Provide the (X, Y) coordinate of the cell's center where the given text is located.  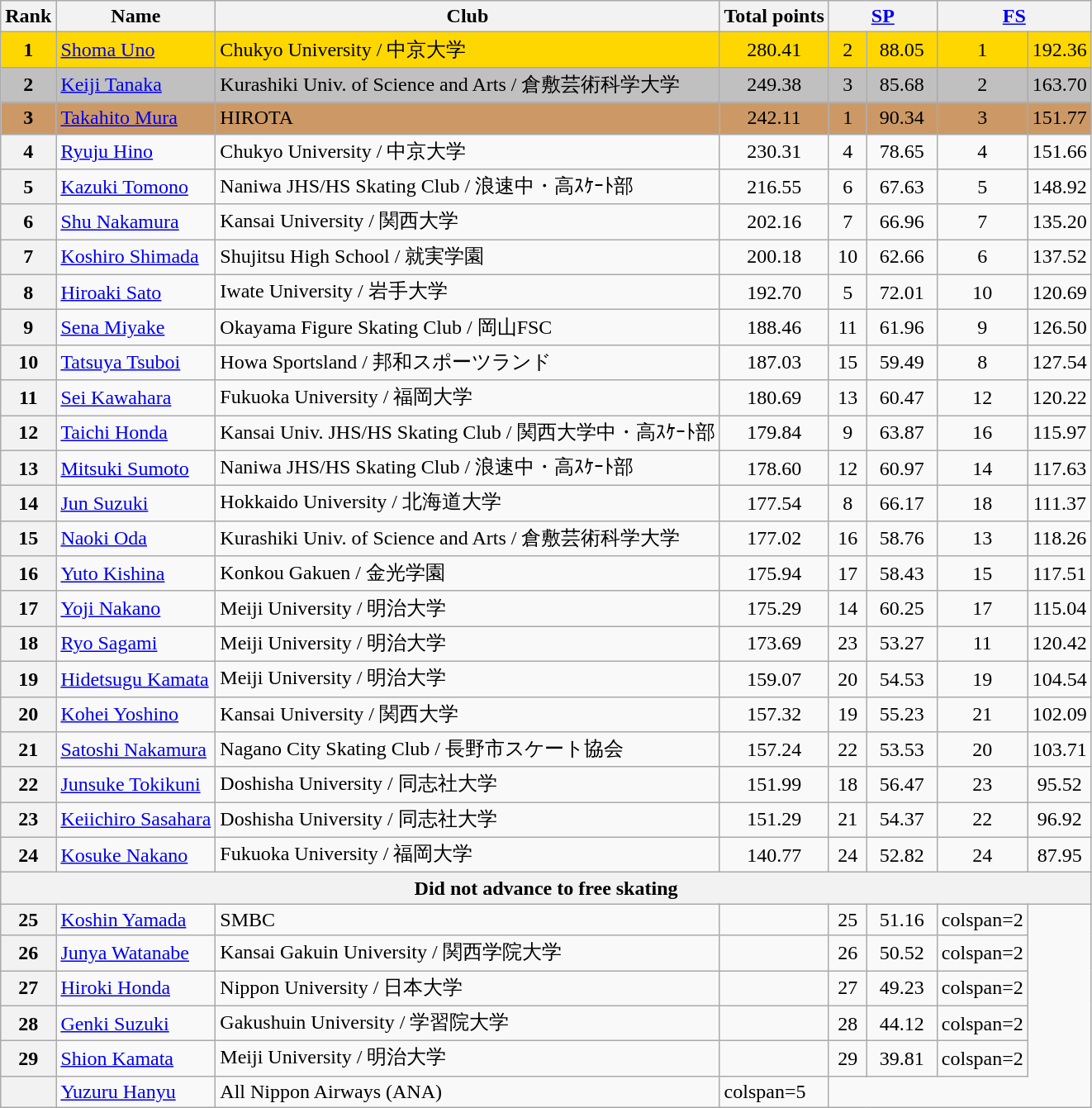
216.55 (774, 187)
88.05 (902, 50)
63.87 (902, 433)
202.16 (774, 221)
126.50 (1059, 327)
Yuto Kishina (135, 573)
Total points (774, 17)
Keiji Tanaka (135, 84)
Club (468, 17)
Junya Watanabe (135, 953)
Iwate University / 岩手大学 (468, 292)
95.52 (1059, 785)
Howa Sportsland / 邦和スポーツランド (468, 362)
51.16 (902, 920)
120.22 (1059, 398)
52.82 (902, 854)
187.03 (774, 362)
117.63 (1059, 468)
140.77 (774, 854)
159.07 (774, 679)
Sena Miyake (135, 327)
Hokkaido University / 北海道大学 (468, 504)
Shion Kamata (135, 1059)
177.54 (774, 504)
58.76 (902, 539)
66.17 (902, 504)
SMBC (468, 920)
157.32 (774, 714)
102.09 (1059, 714)
Ryo Sagami (135, 644)
179.84 (774, 433)
Sei Kawahara (135, 398)
39.81 (902, 1059)
180.69 (774, 398)
Okayama Figure Skating Club / 岡山FSC (468, 327)
HIROTA (468, 118)
151.66 (1059, 152)
49.23 (902, 988)
Gakushuin University / 学習院大学 (468, 1023)
67.63 (902, 187)
188.46 (774, 327)
Kazuki Tomono (135, 187)
177.02 (774, 539)
175.94 (774, 573)
118.26 (1059, 539)
colspan=5 (774, 1091)
Hiroaki Sato (135, 292)
Nippon University / 日本大学 (468, 988)
Name (135, 17)
175.29 (774, 608)
280.41 (774, 50)
Jun Suzuki (135, 504)
62.66 (902, 258)
Shujitsu High School / 就実学園 (468, 258)
200.18 (774, 258)
103.71 (1059, 750)
54.37 (902, 820)
58.43 (902, 573)
151.29 (774, 820)
157.24 (774, 750)
50.52 (902, 953)
44.12 (902, 1023)
78.65 (902, 152)
55.23 (902, 714)
Kansai Univ. JHS/HS Skating Club / 関西大学中・高ｽｹｰﾄ部 (468, 433)
Shoma Uno (135, 50)
Kosuke Nakano (135, 854)
66.96 (902, 221)
Kansai Gakuin University / 関西学院大学 (468, 953)
53.53 (902, 750)
Shu Nakamura (135, 221)
SP (882, 17)
127.54 (1059, 362)
Keiichiro Sasahara (135, 820)
120.69 (1059, 292)
59.49 (902, 362)
Ryuju Hino (135, 152)
60.97 (902, 468)
Taichi Honda (135, 433)
117.51 (1059, 573)
85.68 (902, 84)
178.60 (774, 468)
Koshin Yamada (135, 920)
151.77 (1059, 118)
Rank (28, 17)
Satoshi Nakamura (135, 750)
Kohei Yoshino (135, 714)
192.70 (774, 292)
60.47 (902, 398)
120.42 (1059, 644)
87.95 (1059, 854)
61.96 (902, 327)
Nagano City Skating Club / 長野市スケート協会 (468, 750)
115.04 (1059, 608)
104.54 (1059, 679)
Hidetsugu Kamata (135, 679)
Koshiro Shimada (135, 258)
Tatsuya Tsuboi (135, 362)
230.31 (774, 152)
Did not advance to free skating (547, 888)
90.34 (902, 118)
72.01 (902, 292)
192.36 (1059, 50)
242.11 (774, 118)
173.69 (774, 644)
56.47 (902, 785)
Genki Suzuki (135, 1023)
111.37 (1059, 504)
135.20 (1059, 221)
60.25 (902, 608)
FS (1014, 17)
Takahito Mura (135, 118)
115.97 (1059, 433)
Naoki Oda (135, 539)
54.53 (902, 679)
151.99 (774, 785)
163.70 (1059, 84)
Konkou Gakuen / 金光学園 (468, 573)
Yoji Nakano (135, 608)
Mitsuki Sumoto (135, 468)
All Nippon Airways (ANA) (468, 1091)
Hiroki Honda (135, 988)
137.52 (1059, 258)
Junsuke Tokikuni (135, 785)
Yuzuru Hanyu (135, 1091)
249.38 (774, 84)
148.92 (1059, 187)
96.92 (1059, 820)
53.27 (902, 644)
